Extract the (X, Y) coordinate from the center of the cell holding the provided text.  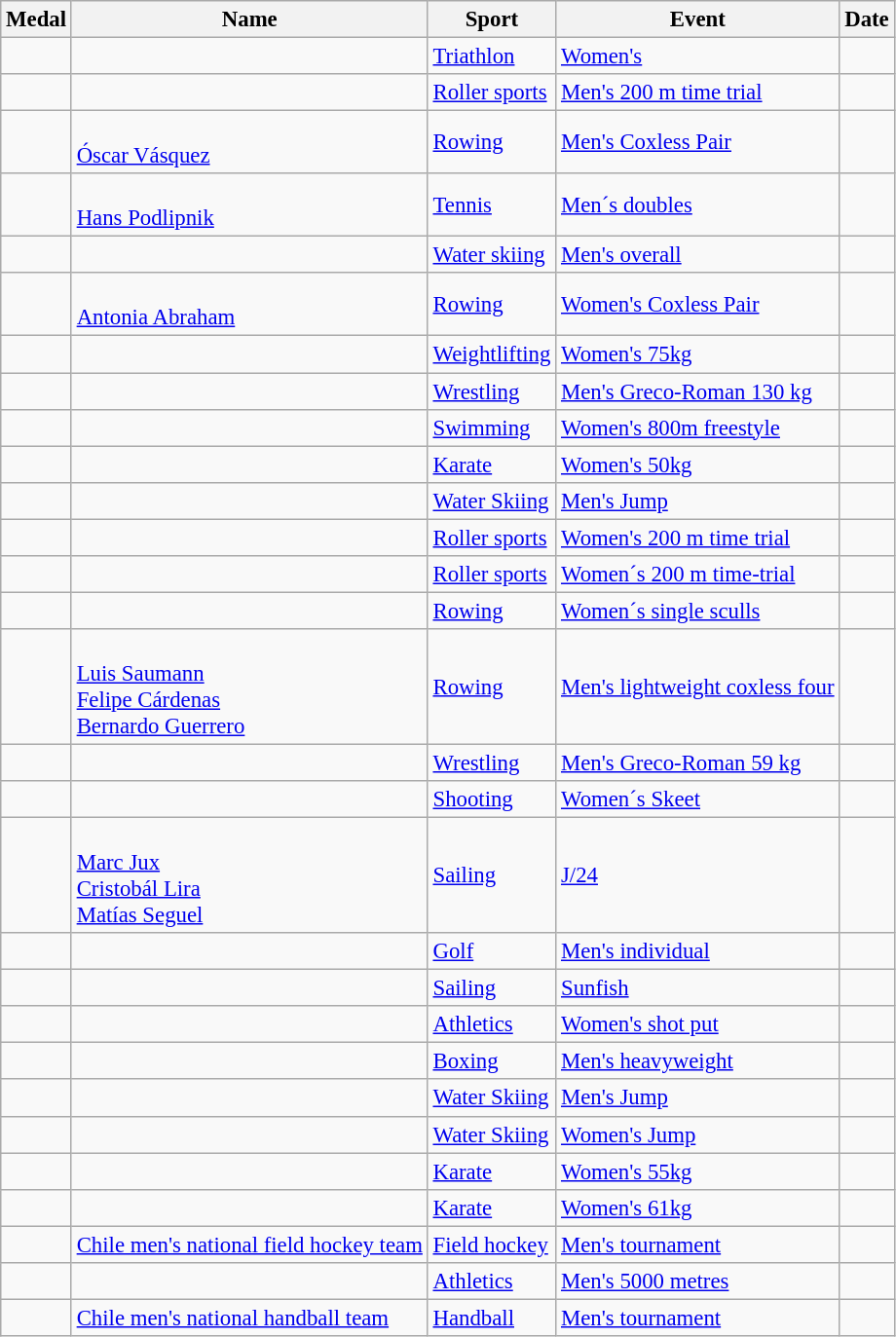
Women´s single sculls (697, 611)
Weightlifting (492, 354)
Men's heavyweight (697, 1061)
Event (697, 19)
Luis SaumannFelipe CárdenasBernardo Guerrero (249, 687)
J/24 (697, 876)
Women´s Skeet (697, 799)
Men's individual (697, 951)
Men's 5000 metres (697, 1281)
Women's Coxless Pair (697, 304)
Swimming (492, 427)
Women's 55kg (697, 1171)
Men's lightweight coxless four (697, 687)
Triathlon (492, 56)
Women's shot put (697, 1024)
Men's overall (697, 255)
Women's (697, 56)
Women's Jump (697, 1134)
Hans Podlipnik (249, 204)
Golf (492, 951)
Name (249, 19)
Shooting (492, 799)
Date (867, 19)
Women's 800m freestyle (697, 427)
Óscar Vásquez (249, 142)
Women's 75kg (697, 354)
Men's Coxless Pair (697, 142)
Women's 61kg (697, 1207)
Chile men's national handball team (249, 1318)
Women's 50kg (697, 464)
Sunfish (697, 988)
Medal (37, 19)
Chile men's national field hockey team (249, 1244)
Men's Greco-Roman 130 kg (697, 391)
Men's Greco-Roman 59 kg (697, 762)
Sport (492, 19)
Marc JuxCristobál LiraMatías Seguel (249, 876)
Men´s doubles (697, 204)
Antonia Abraham (249, 304)
Water skiing (492, 255)
Handball (492, 1318)
Tennis (492, 204)
Boxing (492, 1061)
Women's 200 m time trial (697, 538)
Men's 200 m time trial (697, 93)
Women´s 200 m time-trial (697, 575)
Field hockey (492, 1244)
